Locate the cell with the specified text and output its [x, y] center coordinate. 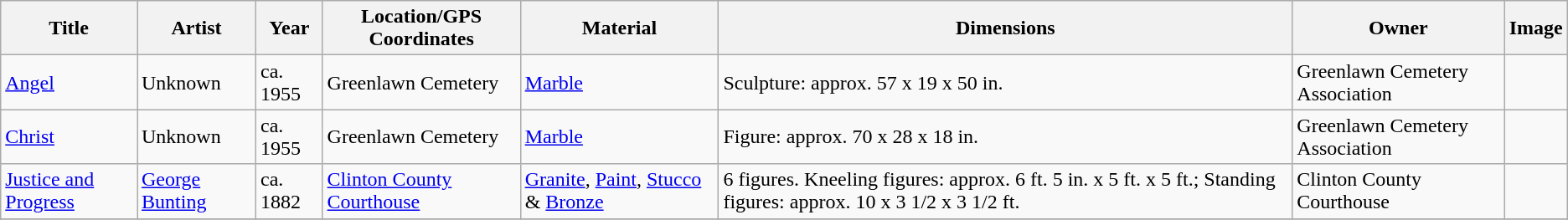
Sculpture: approx. 57 x 19 x 50 in. [1005, 82]
Dimensions [1005, 28]
Location/GPS Coordinates [421, 28]
Material [620, 28]
Granite, Paint, Stucco & Bronze [620, 191]
Justice and Progress [69, 191]
Title [69, 28]
Angel [69, 82]
ca. 1882 [290, 191]
Year [290, 28]
Image [1536, 28]
Artist [197, 28]
6 figures. Kneeling figures: approx. 6 ft. 5 in. x 5 ft. x 5 ft.; Standing figures: approx. 10 x 3 1/2 x 3 1/2 ft. [1005, 191]
Owner [1399, 28]
George Bunting [197, 191]
Christ [69, 137]
Figure: approx. 70 x 28 x 18 in. [1005, 137]
